Return the [X, Y] coordinate for the center point of the cell that contains the specified text.  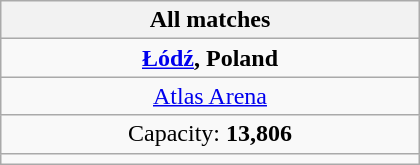
Atlas Arena [210, 96]
Łódź, Poland [210, 58]
All matches [210, 20]
Capacity: 13,806 [210, 134]
